Search for the cell housing the specified text and yield its [x, y] center coordinate. 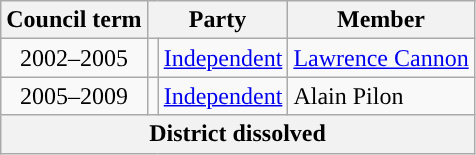
Council term [74, 20]
Alain Pilon [381, 96]
Member [381, 20]
2005–2009 [74, 96]
Lawrence Cannon [381, 58]
District dissolved [238, 134]
2002–2005 [74, 58]
Party [218, 20]
